Locate the cell with the specified text and output its [x, y] center coordinate. 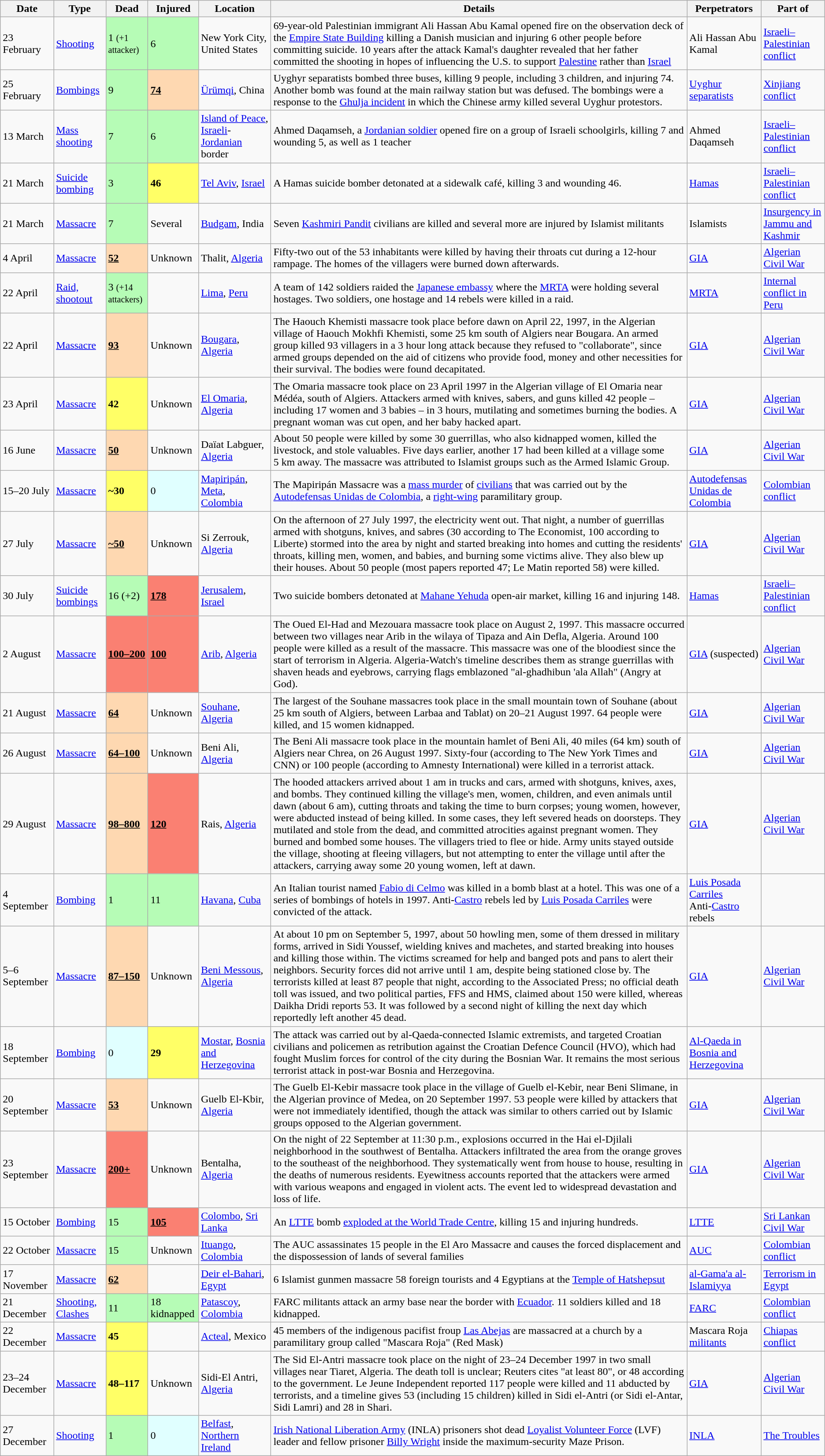
200+ [127, 1169]
52 [127, 258]
93 [127, 345]
Part of [793, 9]
4 April [27, 258]
Beni Messous, Algeria [234, 976]
Suicide bombings [80, 596]
Beni Ali, Algeria [234, 753]
GIA (suspected) [724, 654]
3 [127, 183]
Thalit, Algeria [234, 258]
Ürümqi, China [234, 90]
Bentalha, Algeria [234, 1169]
27 July [27, 544]
Souhane, Algeria [234, 713]
18 kidnapped [174, 1307]
Patascoy, Colombia [234, 1307]
21 August [27, 713]
Jerusalem, Israel [234, 596]
25 February [27, 90]
The AUC assassinates 15 people in the El Aro Massacre and causes the forced displacement and the dispossession of lands of several families [479, 1250]
18 September [27, 1053]
26 August [27, 753]
Suicide bombing [80, 183]
23–24 December [27, 1383]
22 December [27, 1337]
Island of Peace, Israeli-Jordanian border [234, 137]
A Hamas suicide bomber detonated at a sidewalk café, killing 3 and wounding 46. [479, 183]
Deir el-Bahari, Egypt [234, 1279]
42 [127, 404]
Type [80, 9]
Lima, Peru [234, 293]
64 [127, 713]
Belfast, Northern Ireland [234, 1436]
Location [234, 9]
New York City, United States [234, 43]
23 April [27, 404]
Date [27, 9]
45 members of the indigenous pacifist froup Las Abejas are massacred at a church by a paramilitary group called "Mascara Roja" (Red Mask) [479, 1337]
Bougara, Algeria [234, 345]
Bombings [80, 90]
5–6 September [27, 976]
Two suicide bombers detonated at Mahane Yehuda open-air market, killing 16 and injuring 148. [479, 596]
Dead [127, 9]
Uyghur separatists [724, 90]
Tel Aviv, Israel [234, 183]
Mostar, Bosnia and Herzegovina [234, 1053]
Ahmed Daqamseh [724, 137]
23 February [27, 43]
45 [127, 1337]
Luis Posada Carriles Anti-Castro rebels [724, 900]
The Mapiripán Massacre was a mass murder of civilians that was carried out by the Autodefensas Unidas de Colombia, a right-wing paramilitary group. [479, 491]
AUC [724, 1250]
48–117 [127, 1383]
Ituango, Colombia [234, 1250]
Havana, Cuba [234, 900]
Sri Lankan Civil War [793, 1222]
The Troubles [793, 1436]
Daïat Labguer, Algeria [234, 450]
Arib, Algeria [234, 654]
62 [127, 1279]
3 (+14 attackers) [127, 293]
Guelb El-Kbir, Algeria [234, 1105]
9 [127, 90]
Seven Kashmiri Pandit civilians are killed and several more are injured by Islamist militants [479, 223]
Colombo, Sri Lanka [234, 1222]
Terrorism in Egypt [793, 1279]
Budgam, India [234, 223]
Injured [174, 9]
27 December [27, 1436]
120 [174, 823]
64–100 [127, 753]
Chiapas conflict [793, 1337]
~30 [127, 491]
FARC [724, 1307]
53 [127, 1105]
El Omaria, Algeria [234, 404]
15–20 July [27, 491]
Si Zerrouk, Algeria [234, 544]
Shooting, Clashes [80, 1307]
100 [174, 654]
15 October [27, 1222]
23 September [27, 1169]
Ali Hassan Abu Kamal [724, 43]
13 March [27, 137]
Xinjiang conflict [793, 90]
INLA [724, 1436]
Raid, shootout [80, 293]
87–150 [127, 976]
50 [127, 450]
Insurgency in Jammu and Kashmir [793, 223]
6 Islamist gunmen massacre 58 foreign tourists and 4 Egyptians at the Temple of Hatshepsut [479, 1279]
16 (+2) [127, 596]
Mass shooting [80, 137]
178 [174, 596]
20 September [27, 1105]
105 [174, 1222]
Mapiripán, Meta, Colombia [234, 491]
2 August [27, 654]
Perpetrators [724, 9]
29 August [27, 823]
~50 [127, 544]
1 (+1 attacker) [127, 43]
100–200 [127, 654]
4 September [27, 900]
Mascara Roja militants [724, 1337]
16 June [27, 450]
FARC militants attack an army base near the border with Ecuador. 11 soldiers killed and 18 kidnapped. [479, 1307]
Details [479, 9]
al-Gama'a al-Islamiyya [724, 1279]
Internal conflict in Peru [793, 293]
Autodefensas Unidas de Colombia [724, 491]
17 November [27, 1279]
Several [174, 223]
29 [174, 1053]
Ahmed Daqamseh, a Jordanian soldier opened fire on a group of Israeli schoolgirls, killing 7 and wounding 5, as well as 1 teacher [479, 137]
Acteal, Mexico [234, 1337]
Islamists [724, 223]
46 [174, 183]
Sidi-El Antri, Algeria [234, 1383]
Rais, Algeria [234, 823]
Al-Qaeda in Bosnia and Herzegovina [724, 1053]
22 October [27, 1250]
MRTA [724, 293]
21 December [27, 1307]
74 [174, 90]
98–800 [127, 823]
LTTE [724, 1222]
30 July [27, 596]
An LTTE bomb exploded at the World Trade Centre, killing 15 and injuring hundreds. [479, 1222]
